Determine the [X, Y] coordinate at the center of the cell enclosing the given text.  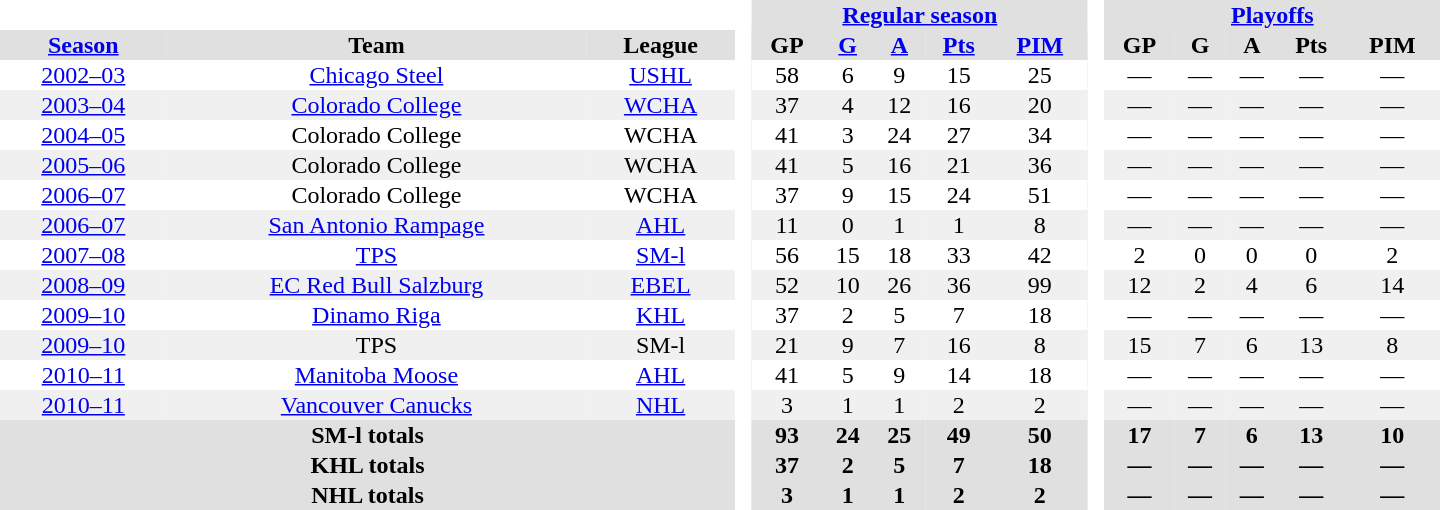
Dinamo Riga [377, 315]
26 [900, 285]
58 [787, 75]
17 [1140, 435]
99 [1040, 285]
2008–09 [84, 285]
Chicago Steel [377, 75]
34 [1040, 135]
Season [84, 45]
20 [1040, 105]
San Antonio Rampage [377, 225]
EBEL [660, 285]
42 [1040, 255]
49 [958, 435]
33 [958, 255]
KHL [660, 315]
NHL totals [368, 495]
Team [377, 45]
SM-l totals [368, 435]
52 [787, 285]
KHL totals [368, 465]
Vancouver Canucks [377, 405]
93 [787, 435]
EC Red Bull Salzburg [377, 285]
Playoffs [1272, 15]
50 [1040, 435]
Manitoba Moose [377, 375]
27 [958, 135]
Regular season [920, 15]
NHL [660, 405]
2007–08 [84, 255]
2002–03 [84, 75]
2004–05 [84, 135]
2005–06 [84, 165]
League [660, 45]
51 [1040, 195]
56 [787, 255]
2003–04 [84, 105]
USHL [660, 75]
11 [787, 225]
